Output the (x, y) coordinate of the center of the cell containing the given text.  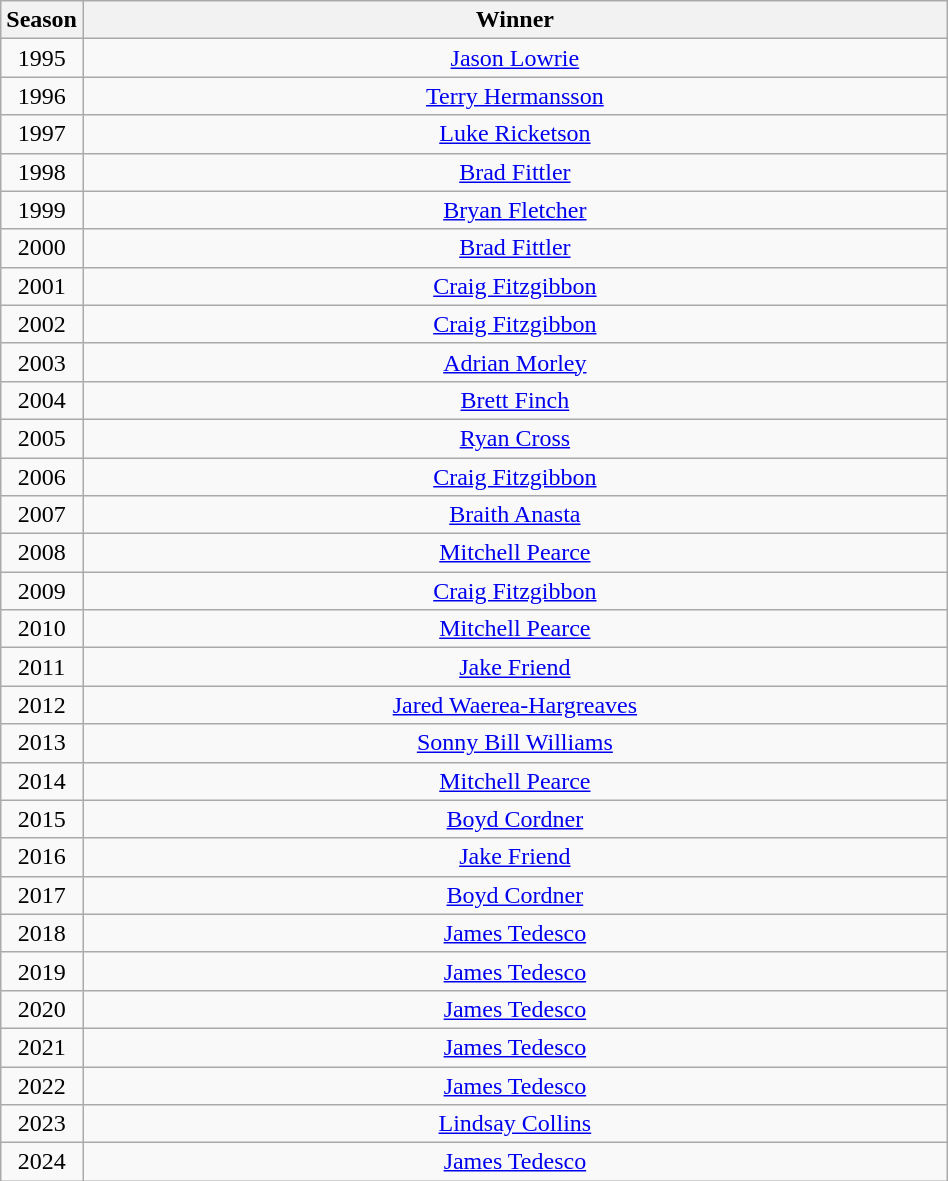
Jared Waerea-Hargreaves (514, 705)
Ryan Cross (514, 438)
Brett Finch (514, 400)
Luke Ricketson (514, 134)
2005 (42, 438)
Season (42, 20)
Terry Hermansson (514, 96)
Bryan Fletcher (514, 210)
2012 (42, 705)
2007 (42, 515)
Adrian Morley (514, 362)
2004 (42, 400)
2008 (42, 553)
2011 (42, 667)
2014 (42, 781)
1995 (42, 58)
2021 (42, 1047)
2000 (42, 248)
Jason Lowrie (514, 58)
Sonny Bill Williams (514, 743)
2010 (42, 629)
2020 (42, 1009)
1997 (42, 134)
2001 (42, 286)
2024 (42, 1162)
Lindsay Collins (514, 1124)
2019 (42, 971)
Winner (514, 20)
2009 (42, 591)
2015 (42, 819)
2003 (42, 362)
Braith Anasta (514, 515)
2016 (42, 857)
2022 (42, 1085)
2018 (42, 933)
2013 (42, 743)
1998 (42, 172)
2023 (42, 1124)
1996 (42, 96)
2017 (42, 895)
2002 (42, 324)
1999 (42, 210)
2006 (42, 477)
